Find where the given text appears and provide that cell's center as (X, Y) coordinate. 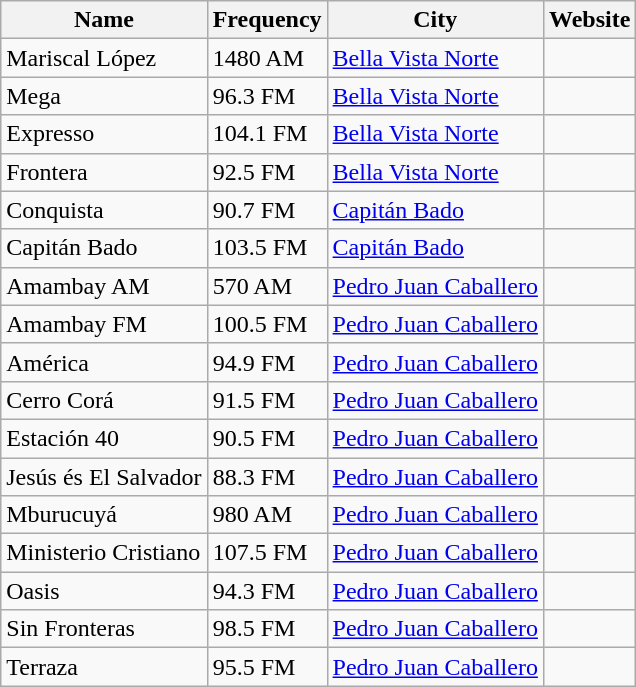
Website (589, 20)
98.5 FM (267, 629)
Expresso (104, 134)
Cerro Corá (104, 400)
94.3 FM (267, 591)
107.5 FM (267, 553)
103.5 FM (267, 248)
104.1 FM (267, 134)
Estación 40 (104, 438)
980 AM (267, 515)
88.3 FM (267, 477)
América (104, 362)
Amambay FM (104, 324)
90.5 FM (267, 438)
91.5 FM (267, 400)
92.5 FM (267, 172)
Frontera (104, 172)
Ministerio Cristiano (104, 553)
Terraza (104, 667)
94.9 FM (267, 362)
Conquista (104, 210)
Sin Fronteras (104, 629)
Mariscal López (104, 58)
1480 AM (267, 58)
95.5 FM (267, 667)
City (435, 20)
Mburucuyá (104, 515)
570 AM (267, 286)
Jesús és El Salvador (104, 477)
90.7 FM (267, 210)
Oasis (104, 591)
Name (104, 20)
96.3 FM (267, 96)
Amambay AM (104, 286)
Mega (104, 96)
100.5 FM (267, 324)
Frequency (267, 20)
